Locate the cell with the specified text and output its [x, y] center coordinate. 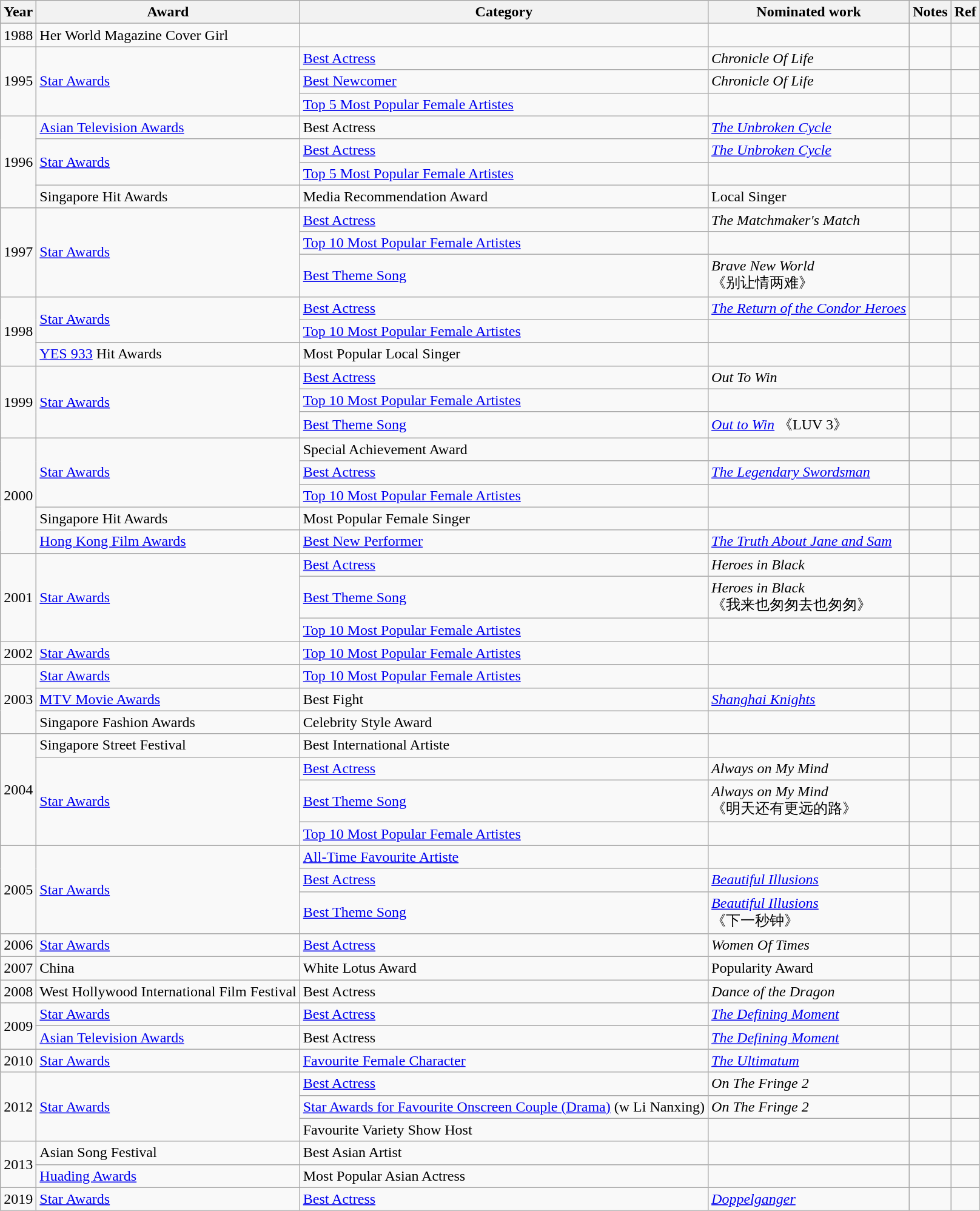
MTV Movie Awards [168, 699]
Notes [930, 12]
Star Awards for Favourite Onscreen Couple (Drama) (w Li Nanxing) [503, 1107]
2010 [18, 1061]
White Lotus Award [503, 968]
2002 [18, 653]
Hong Kong Film Awards [168, 542]
The Truth About Jane and Sam [809, 542]
Favourite Variety Show Host [503, 1130]
China [168, 968]
Beautiful Illusions 《下一秒钟》 [809, 913]
Shanghai Knights [809, 699]
West Hollywood International Film Festival [168, 991]
Out to Win 《LUV 3》 [809, 424]
Most Popular Female Singer [503, 518]
2008 [18, 991]
2006 [18, 945]
1999 [18, 401]
Brave New World 《别让情两难》 [809, 275]
Out To Win [809, 377]
Most Popular Local Singer [503, 354]
Category [503, 12]
The Ultimatum [809, 1061]
2005 [18, 890]
Celebrity Style Award [503, 722]
Special Achievement Award [503, 449]
2001 [18, 597]
Local Singer [809, 196]
Heroes in Black 《我来也匆匆去也匆匆》 [809, 597]
2000 [18, 495]
2009 [18, 1026]
Women Of Times [809, 945]
Award [168, 12]
Best Asian Artist [503, 1153]
Ref [965, 12]
Singapore Street Festival [168, 745]
2003 [18, 699]
Singapore Fashion Awards [168, 722]
Popularity Award [809, 968]
1988 [18, 35]
Best New Performer [503, 542]
Nominated work [809, 12]
Doppelganger [809, 1199]
Heroes in Black [809, 565]
The Legendary Swordsman [809, 472]
Most Popular Asian Actress [503, 1176]
2004 [18, 790]
Best Fight [503, 699]
Always on My Mind [809, 768]
2007 [18, 968]
Media Recommendation Award [503, 196]
Best Newcomer [503, 81]
The Matchmaker's Match [809, 220]
1998 [18, 331]
Always on My Mind 《明天还有更远的路》 [809, 801]
Best International Artiste [503, 745]
YES 933 Hit Awards [168, 354]
Huading Awards [168, 1176]
The Return of the Condor Heroes [809, 308]
2019 [18, 1199]
All-Time Favourite Artiste [503, 857]
2012 [18, 1107]
2013 [18, 1164]
Year [18, 12]
Favourite Female Character [503, 1061]
Beautiful Illusions [809, 880]
1996 [18, 162]
1995 [18, 81]
1997 [18, 252]
Dance of the Dragon [809, 991]
Her World Magazine Cover Girl [168, 35]
Asian Song Festival [168, 1153]
